Return the [X, Y] coordinate for the center point of the cell that contains the specified text.  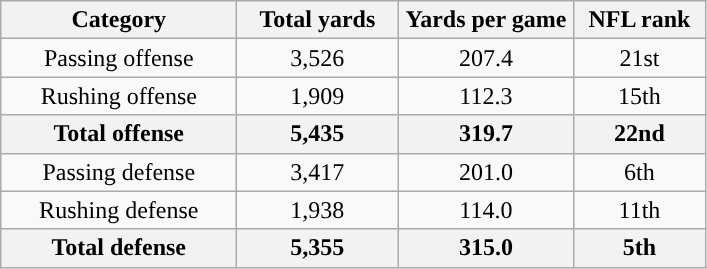
5,355 [318, 248]
201.0 [486, 172]
21st [640, 58]
114.0 [486, 210]
Category [119, 20]
319.7 [486, 134]
Passing offense [119, 58]
Rushing defense [119, 210]
5th [640, 248]
3,417 [318, 172]
3,526 [318, 58]
Passing defense [119, 172]
Rushing offense [119, 96]
5,435 [318, 134]
Total yards [318, 20]
11th [640, 210]
207.4 [486, 58]
Total offense [119, 134]
6th [640, 172]
NFL rank [640, 20]
1,909 [318, 96]
112.3 [486, 96]
15th [640, 96]
22nd [640, 134]
1,938 [318, 210]
Total defense [119, 248]
Yards per game [486, 20]
315.0 [486, 248]
